For the text-containing cell, return its midpoint in (x, y) coordinate format. 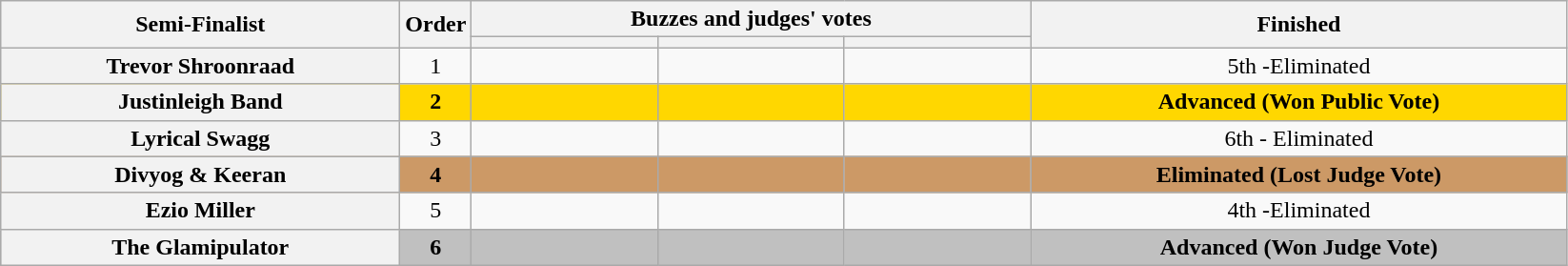
The Glamipulator (200, 247)
Ezio Miller (200, 211)
Lyrical Swagg (200, 138)
Advanced (Won Public Vote) (1299, 102)
Finished (1299, 25)
5 (436, 211)
Semi-Finalist (200, 25)
Justinleigh Band (200, 102)
6 (436, 247)
Advanced (Won Judge Vote) (1299, 247)
5th -Eliminated (1299, 66)
6th - Eliminated (1299, 138)
Eliminated (Lost Judge Vote) (1299, 174)
Buzzes and judges' votes (751, 19)
1 (436, 66)
3 (436, 138)
4th -Eliminated (1299, 211)
4 (436, 174)
Trevor Shroonraad (200, 66)
Order (436, 25)
Divyog & Keeran (200, 174)
2 (436, 102)
